Return (X, Y) of the center of cell containing provided text 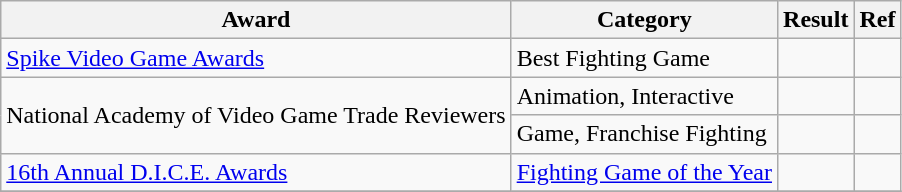
Award (256, 20)
Fighting Game of the Year (644, 172)
National Academy of Video Game Trade Reviewers (256, 115)
Category (644, 20)
Best Fighting Game (644, 58)
Spike Video Game Awards (256, 58)
16th Annual D.I.C.E. Awards (256, 172)
Result (816, 20)
Animation, Interactive (644, 96)
Ref (878, 20)
Game, Franchise Fighting (644, 134)
